From the cell containing the given text, extract its center point as [X, Y] coordinate. 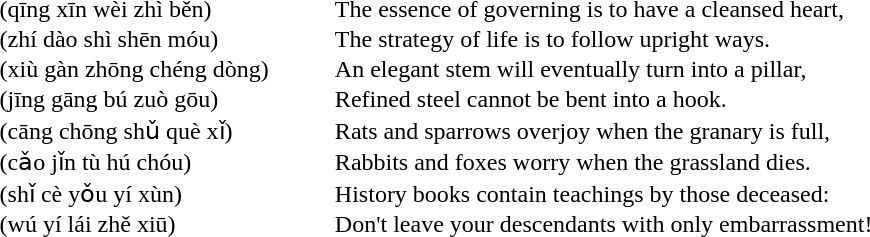
(zhí dào shì shēn móu) [134, 40]
(cāng chōng shǔ què xǐ) [134, 130]
(xiù gàn zhōng chéng dòng) [134, 70]
(wú yí lái zhě xiū) [134, 224]
(jīng gāng bú zuò gōu) [134, 100]
(shǐ cè yǒu yí xùn) [134, 193]
(cǎo jǐn tù hú chóu) [134, 162]
